Detect which cell encompasses the target text, then output its (x, y) center coordinate. 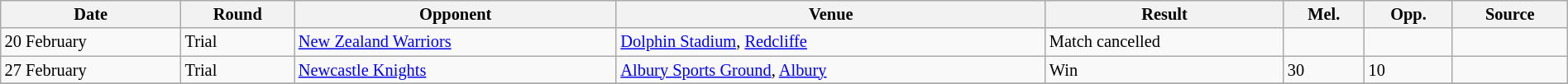
Venue (830, 14)
20 February (91, 42)
Round (238, 14)
Mel. (1324, 14)
Win (1164, 70)
Albury Sports Ground, Albury (830, 70)
Newcastle Knights (456, 70)
10 (1409, 70)
Dolphin Stadium, Redcliffe (830, 42)
30 (1324, 70)
27 February (91, 70)
Match cancelled (1164, 42)
Opponent (456, 14)
Source (1510, 14)
Date (91, 14)
New Zealand Warriors (456, 42)
Opp. (1409, 14)
Result (1164, 14)
